Capture the cell that displays the provided text and extract its (X, Y) central coordinate. 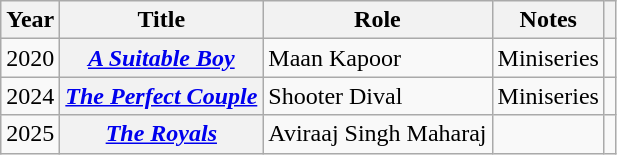
The Perfect Couple (162, 96)
Title (162, 20)
Year (30, 20)
Aviraaj Singh Maharaj (378, 134)
Notes (548, 20)
Role (378, 20)
2020 (30, 58)
A Suitable Boy (162, 58)
The Royals (162, 134)
Maan Kapoor (378, 58)
2025 (30, 134)
2024 (30, 96)
Shooter Dival (378, 96)
